Determine the [x, y] coordinate at the center of the cell enclosing the given text.  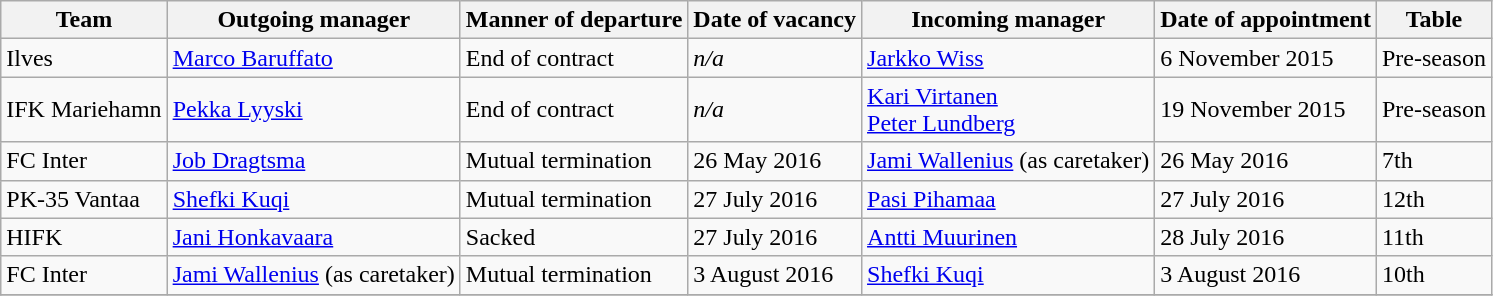
Marco Baruffato [314, 58]
28 July 2016 [1266, 237]
Pekka Lyyski [314, 110]
Outgoing manager [314, 20]
Team [84, 20]
Manner of departure [574, 20]
Jani Honkavaara [314, 237]
HIFK [84, 237]
Date of appointment [1266, 20]
Pasi Pihamaa [1008, 199]
Job Dragtsma [314, 161]
7th [1434, 161]
PK-35 Vantaa [84, 199]
Date of vacancy [775, 20]
Table [1434, 20]
Antti Muurinen [1008, 237]
Sacked [574, 237]
Incoming manager [1008, 20]
IFK Mariehamn [84, 110]
12th [1434, 199]
10th [1434, 275]
Jarkko Wiss [1008, 58]
19 November 2015 [1266, 110]
Ilves [84, 58]
11th [1434, 237]
6 November 2015 [1266, 58]
Kari Virtanen Peter Lundberg [1008, 110]
